Scan for the cell matching the given text and deliver its (X, Y) coordinate at center. 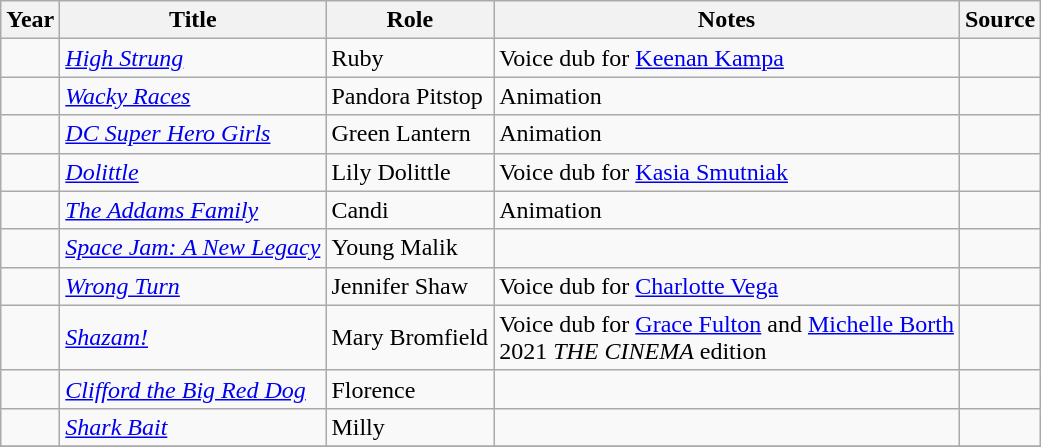
Green Lantern (410, 134)
Candi (410, 210)
Pandora Pitstop (410, 96)
Voice dub for Kasia Smutniak (727, 172)
Voice dub for Grace Fulton and Michelle Borth2021 THE CINEMA edition (727, 338)
Voice dub for Keenan Kampa (727, 58)
Lily Dolittle (410, 172)
Notes (727, 20)
Wacky Races (193, 96)
The Addams Family (193, 210)
Wrong Turn (193, 286)
Dolittle (193, 172)
Source (1000, 20)
Shazam! (193, 338)
Shark Bait (193, 427)
Mary Bromfield (410, 338)
Milly (410, 427)
Ruby (410, 58)
DC Super Hero Girls (193, 134)
Jennifer Shaw (410, 286)
Year (30, 20)
High Strung (193, 58)
Role (410, 20)
Title (193, 20)
Voice dub for Charlotte Vega (727, 286)
Florence (410, 389)
Young Malik (410, 248)
Clifford the Big Red Dog (193, 389)
Space Jam: A New Legacy (193, 248)
